Search for the cell housing the specified text and yield its [X, Y] center coordinate. 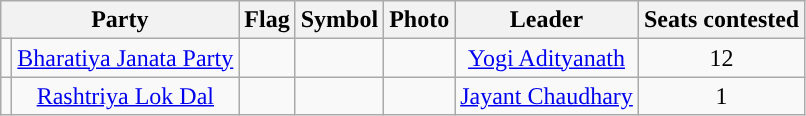
Flag [267, 20]
1 [721, 96]
Rashtriya Lok Dal [126, 96]
Photo [420, 20]
Symbol [339, 20]
Yogi Adityanath [547, 58]
Bharatiya Janata Party [126, 58]
Jayant Chaudhary [547, 96]
Seats contested [721, 20]
Leader [547, 20]
12 [721, 58]
Party [120, 20]
